Provide the [X, Y] coordinate of the cell's center where the given text is located.  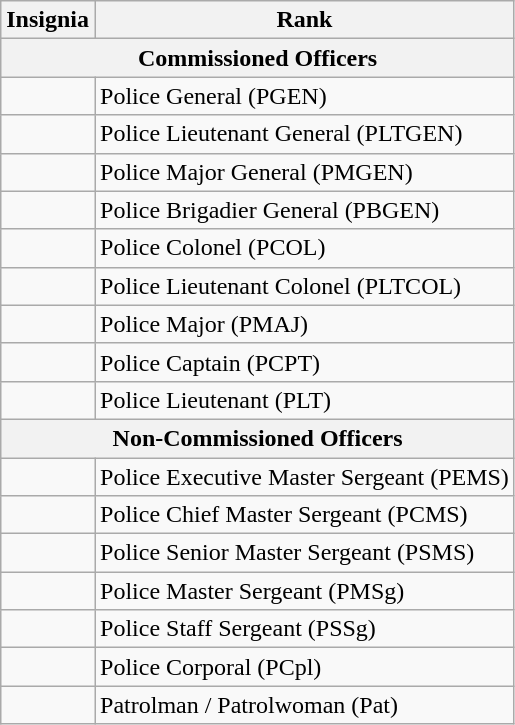
Police Chief Master Sergeant (PCMS) [305, 515]
Police Senior Master Sergeant (PSMS) [305, 553]
Police Staff Sergeant (PSSg) [305, 629]
Police Corporal (PCpl) [305, 667]
Police Master Sergeant (PMSg) [305, 591]
Police Major (PMAJ) [305, 324]
Police Colonel (PCOL) [305, 248]
Commissioned Officers [258, 58]
Police Lieutenant (PLT) [305, 400]
Police Lieutenant Colonel (PLTCOL) [305, 286]
Rank [305, 20]
Police Executive Master Sergeant (PEMS) [305, 477]
Insignia [48, 20]
Non-Commissioned Officers [258, 438]
Police Brigadier General (PBGEN) [305, 210]
Police General (PGEN) [305, 96]
Police Captain (PCPT) [305, 362]
Police Lieutenant General (PLTGEN) [305, 134]
Patrolman / Patrolwoman (Pat) [305, 705]
Police Major General (PMGEN) [305, 172]
